Detect which cell encompasses the target text, then output its (x, y) center coordinate. 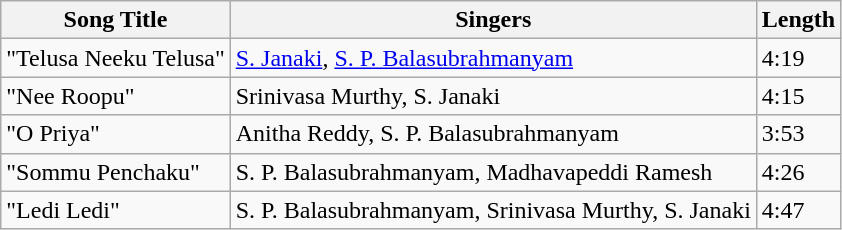
"Ledi Ledi" (116, 210)
Singers (493, 20)
Song Title (116, 20)
"O Priya" (116, 134)
3:53 (798, 134)
"Sommu Penchaku" (116, 172)
4:15 (798, 96)
Length (798, 20)
4:47 (798, 210)
4:19 (798, 58)
"Nee Roopu" (116, 96)
"Telusa Neeku Telusa" (116, 58)
S. P. Balasubrahmanyam, Srinivasa Murthy, S. Janaki (493, 210)
4:26 (798, 172)
Srinivasa Murthy, S. Janaki (493, 96)
S. Janaki, S. P. Balasubrahmanyam (493, 58)
S. P. Balasubrahmanyam, Madhavapeddi Ramesh (493, 172)
Anitha Reddy, S. P. Balasubrahmanyam (493, 134)
